Extract the [x, y] coordinate from the center of the cell holding the provided text.  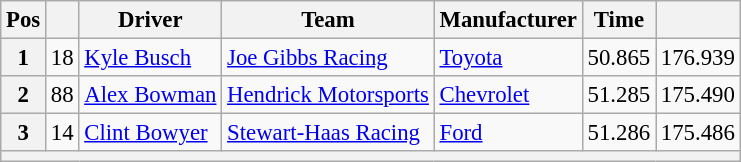
Alex Bowman [150, 95]
3 [24, 133]
Chevrolet [508, 95]
51.285 [618, 95]
Kyle Busch [150, 58]
Stewart-Haas Racing [328, 133]
Pos [24, 20]
1 [24, 58]
88 [62, 95]
51.286 [618, 133]
Manufacturer [508, 20]
Team [328, 20]
175.490 [698, 95]
50.865 [618, 58]
2 [24, 95]
Driver [150, 20]
Clint Bowyer [150, 133]
Toyota [508, 58]
Hendrick Motorsports [328, 95]
14 [62, 133]
Ford [508, 133]
Time [618, 20]
175.486 [698, 133]
176.939 [698, 58]
Joe Gibbs Racing [328, 58]
18 [62, 58]
